Find where the given text appears and provide that cell's center as [x, y] coordinate. 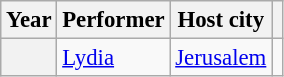
Lydia [114, 58]
Host city [221, 20]
Jerusalem [221, 58]
Year [29, 20]
Performer [114, 20]
